Return the [X, Y] coordinate for the center point of the cell that contains the specified text.  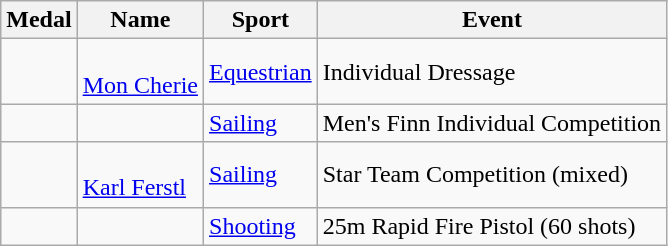
Name [140, 20]
Sport [261, 20]
Event [492, 20]
Equestrian [261, 72]
Medal [39, 20]
Individual Dressage [492, 72]
Mon Cherie [140, 72]
25m Rapid Fire Pistol (60 shots) [492, 226]
Star Team Competition (mixed) [492, 174]
Karl Ferstl [140, 174]
Shooting [261, 226]
Men's Finn Individual Competition [492, 123]
